Provide the [x, y] coordinate of the cell's center where the given text is located.  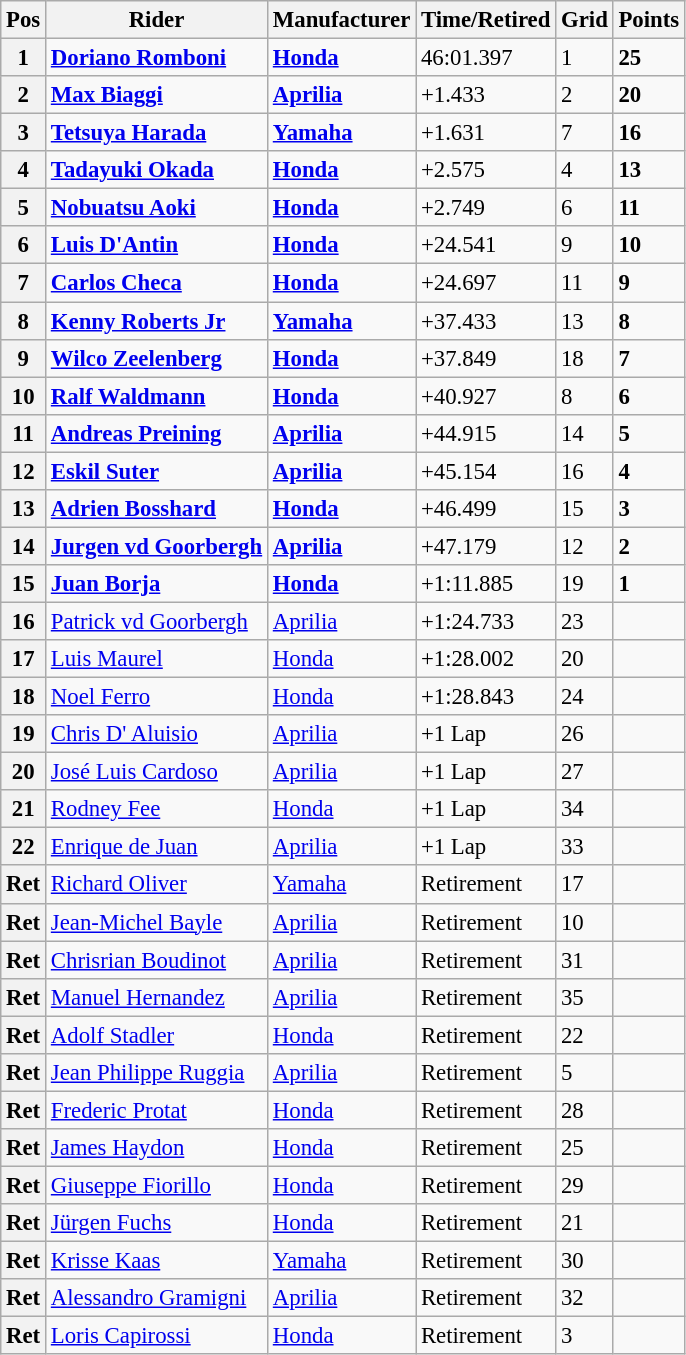
+37.849 [486, 358]
Time/Retired [486, 20]
+1.433 [486, 95]
Tetsuya Harada [157, 133]
Nobuatsu Aoki [157, 208]
Alessandro Gramigni [157, 1298]
+1:24.733 [486, 621]
Rodney Fee [157, 809]
24 [584, 697]
+40.927 [486, 396]
Patrick vd Goorbergh [157, 621]
Giuseppe Fiorillo [157, 1185]
Manuel Hernandez [157, 997]
Pos [24, 20]
Chrisrian Boudinot [157, 960]
José Luis Cardoso [157, 772]
+37.433 [486, 321]
Juan Borja [157, 584]
35 [584, 997]
Andreas Preining [157, 433]
29 [584, 1185]
Carlos Checa [157, 283]
Luis D'Antin [157, 245]
Ralf Waldmann [157, 396]
26 [584, 734]
+1.631 [486, 133]
Max Biaggi [157, 95]
Adrien Bosshard [157, 509]
+1:28.002 [486, 659]
Rider [157, 20]
33 [584, 847]
Adolf Stadler [157, 1035]
23 [584, 621]
30 [584, 1261]
James Haydon [157, 1148]
Doriano Romboni [157, 58]
+44.915 [486, 433]
Points [648, 20]
27 [584, 772]
46:01.397 [486, 58]
Wilco Zeelenberg [157, 358]
+2.575 [486, 170]
Noel Ferro [157, 697]
+45.154 [486, 471]
28 [584, 1110]
+46.499 [486, 509]
Jean Philippe Ruggia [157, 1073]
Chris D' Aluisio [157, 734]
Krisse Kaas [157, 1261]
Frederic Protat [157, 1110]
32 [584, 1298]
+1:28.843 [486, 697]
Eskil Suter [157, 471]
Loris Capirossi [157, 1336]
Richard Oliver [157, 885]
Tadayuki Okada [157, 170]
Grid [584, 20]
Luis Maurel [157, 659]
Enrique de Juan [157, 847]
Kenny Roberts Jr [157, 321]
Manufacturer [341, 20]
31 [584, 960]
Jürgen Fuchs [157, 1223]
+1:11.885 [486, 584]
+24.697 [486, 283]
34 [584, 809]
Jean-Michel Bayle [157, 922]
+24.541 [486, 245]
+47.179 [486, 546]
Jurgen vd Goorbergh [157, 546]
+2.749 [486, 208]
